Extract the [X, Y] coordinate from the center of the cell holding the provided text.  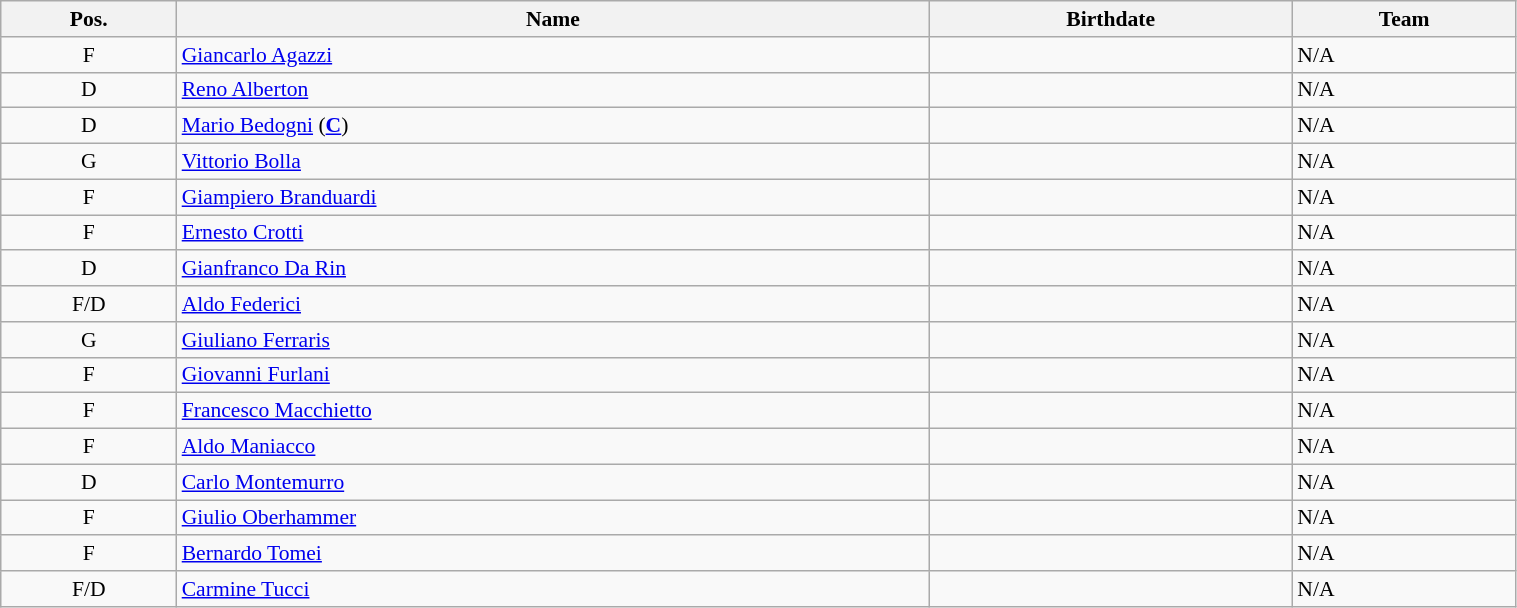
Mario Bedogni (C) [554, 126]
Reno Alberton [554, 90]
Giuliano Ferraris [554, 340]
Ernesto Crotti [554, 233]
Pos. [89, 19]
Giancarlo Agazzi [554, 55]
Bernardo Tomei [554, 554]
Aldo Maniacco [554, 447]
Giovanni Furlani [554, 375]
Birthdate [1110, 19]
Giulio Oberhammer [554, 518]
Francesco Macchietto [554, 411]
Aldo Federici [554, 304]
Team [1404, 19]
Carlo Montemurro [554, 482]
Giampiero Branduardi [554, 197]
Name [554, 19]
Gianfranco Da Rin [554, 269]
Carmine Tucci [554, 589]
Vittorio Bolla [554, 162]
